Search for the cell housing the specified text and yield its [x, y] center coordinate. 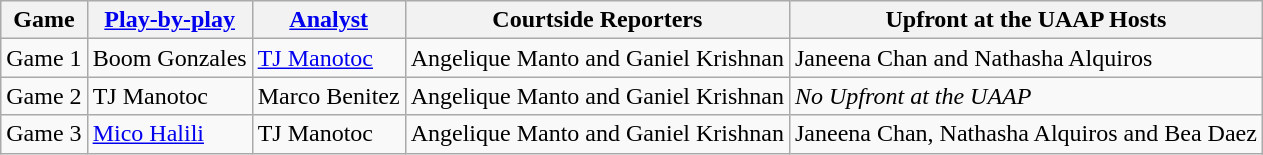
Marco Benitez [328, 96]
Play-by-play [170, 20]
Game [44, 20]
No Upfront at the UAAP [1026, 96]
Janeena Chan, Nathasha Alquiros and Bea Daez [1026, 134]
Analyst [328, 20]
Mico Halili [170, 134]
Game 3 [44, 134]
Courtside Reporters [597, 20]
Game 2 [44, 96]
Game 1 [44, 58]
Boom Gonzales [170, 58]
Janeena Chan and Nathasha Alquiros [1026, 58]
Upfront at the UAAP Hosts [1026, 20]
